Identify which cell holds the provided text, then report its (X, Y) central coordinate. 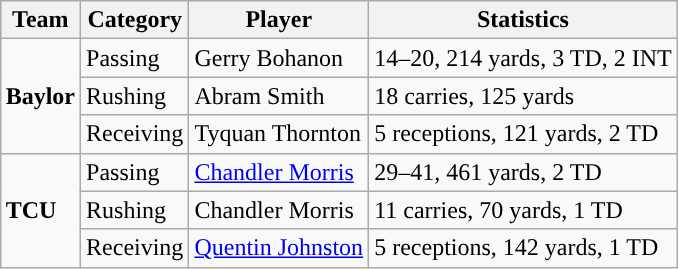
Quentin Johnston (279, 248)
14–20, 214 yards, 3 TD, 2 INT (524, 58)
Gerry Bohanon (279, 58)
5 receptions, 142 yards, 1 TD (524, 248)
Category (135, 20)
11 carries, 70 yards, 1 TD (524, 210)
Team (40, 20)
Statistics (524, 20)
Baylor (40, 96)
5 receptions, 121 yards, 2 TD (524, 134)
Tyquan Thornton (279, 134)
Player (279, 20)
Abram Smith (279, 96)
29–41, 461 yards, 2 TD (524, 172)
TCU (40, 210)
18 carries, 125 yards (524, 96)
